Search for the cell housing the specified text and yield its [X, Y] center coordinate. 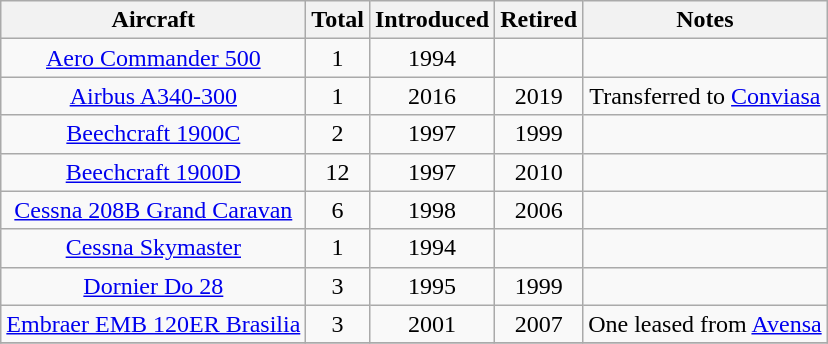
Dornier Do 28 [154, 286]
Airbus A340-300 [154, 96]
Beechcraft 1900D [154, 172]
Retired [539, 20]
Beechcraft 1900C [154, 134]
Cessna 208B Grand Caravan [154, 210]
2001 [432, 324]
6 [338, 210]
Aero Commander 500 [154, 58]
Total [338, 20]
Notes [706, 20]
1998 [432, 210]
2010 [539, 172]
1995 [432, 286]
Aircraft [154, 20]
Embraer EMB 120ER Brasilia [154, 324]
2 [338, 134]
2006 [539, 210]
2016 [432, 96]
2007 [539, 324]
One leased from Avensa [706, 324]
2019 [539, 96]
Introduced [432, 20]
Cessna Skymaster [154, 248]
Transferred to Conviasa [706, 96]
12 [338, 172]
